Capture the cell that displays the provided text and extract its [X, Y] central coordinate. 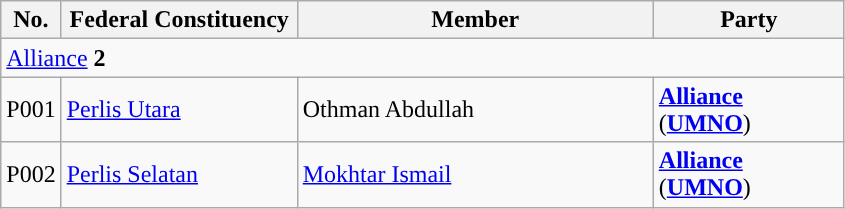
Perlis Selatan [179, 174]
Federal Constituency [179, 20]
Alliance 2 [423, 58]
No. [31, 20]
P002 [31, 174]
Mokhtar Ismail [475, 174]
P001 [31, 110]
Perlis Utara [179, 110]
Member [475, 20]
Party [748, 20]
Othman Abdullah [475, 110]
